Return (X, Y) of the center of cell containing provided text 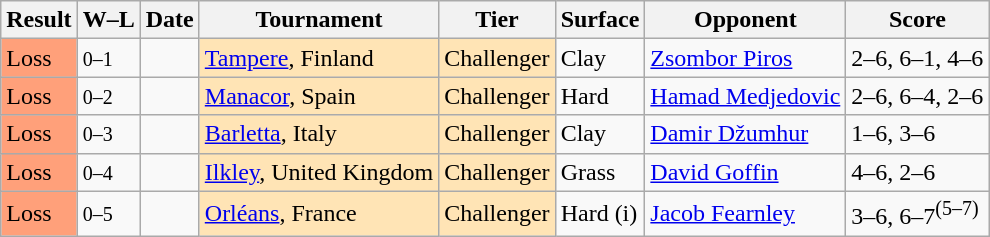
0–5 (108, 214)
Damir Džumhur (746, 134)
Orléans, France (318, 214)
0–3 (108, 134)
Hard (600, 96)
Tampere, Finland (318, 58)
Score (918, 20)
W–L (108, 20)
2–6, 6–4, 2–6 (918, 96)
0–4 (108, 172)
David Goffin (746, 172)
Jacob Fearnley (746, 214)
Barletta, Italy (318, 134)
0–1 (108, 58)
Hamad Medjedovic (746, 96)
Tier (497, 20)
Zsombor Piros (746, 58)
2–6, 6–1, 4–6 (918, 58)
Manacor, Spain (318, 96)
Result (39, 20)
0–2 (108, 96)
4–6, 2–6 (918, 172)
Surface (600, 20)
Tournament (318, 20)
Opponent (746, 20)
Hard (i) (600, 214)
1–6, 3–6 (918, 134)
Date (170, 20)
3–6, 6–7(5–7) (918, 214)
Grass (600, 172)
Ilkley, United Kingdom (318, 172)
